Output the [X, Y] coordinate of the center of the cell containing the given text.  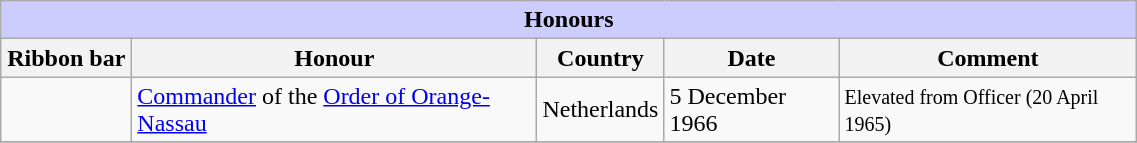
Ribbon bar [66, 58]
Honours [569, 20]
Elevated from Officer (20 April 1965) [988, 110]
Country [600, 58]
5 December 1966 [752, 110]
Netherlands [600, 110]
Honour [334, 58]
Date [752, 58]
Commander of the Order of Orange-Nassau [334, 110]
Comment [988, 58]
